Locate the cell with the specified text and output its [x, y] center coordinate. 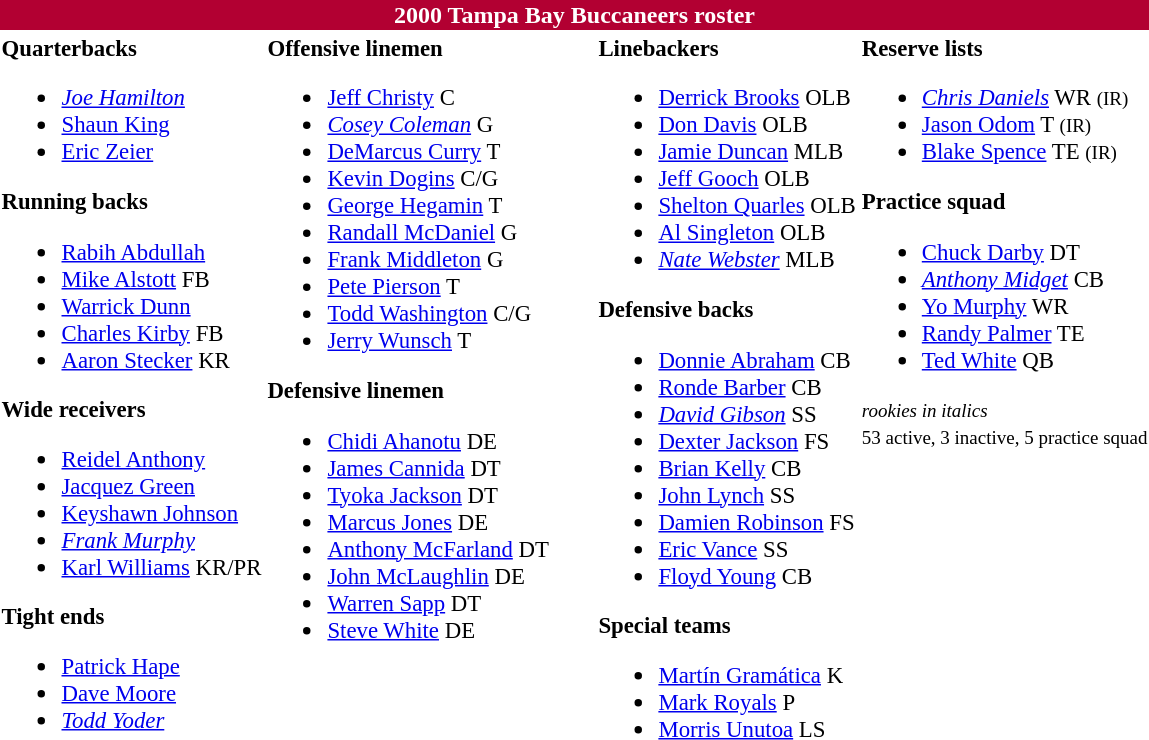
2000 Tampa Bay Buccaneers roster [574, 15]
